Capture the cell that displays the provided text and extract its [x, y] central coordinate. 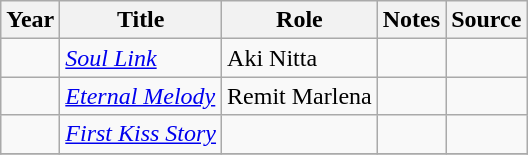
Notes [411, 20]
Aki Nitta [300, 58]
First Kiss Story [141, 134]
Role [300, 20]
Year [30, 20]
Remit Marlena [300, 96]
Soul Link [141, 58]
Title [141, 20]
Source [486, 20]
Eternal Melody [141, 96]
